Pinpoint the cell where the given text exists, returning its [x, y] midpoint coordinate. 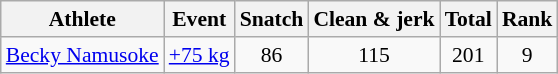
Becky Namusoke [82, 55]
Total [468, 19]
Event [200, 19]
Rank [528, 19]
9 [528, 55]
Athlete [82, 19]
+75 kg [200, 55]
Clean & jerk [374, 19]
115 [374, 55]
Snatch [272, 19]
201 [468, 55]
86 [272, 55]
